Capture the cell that displays the provided text and extract its [X, Y] central coordinate. 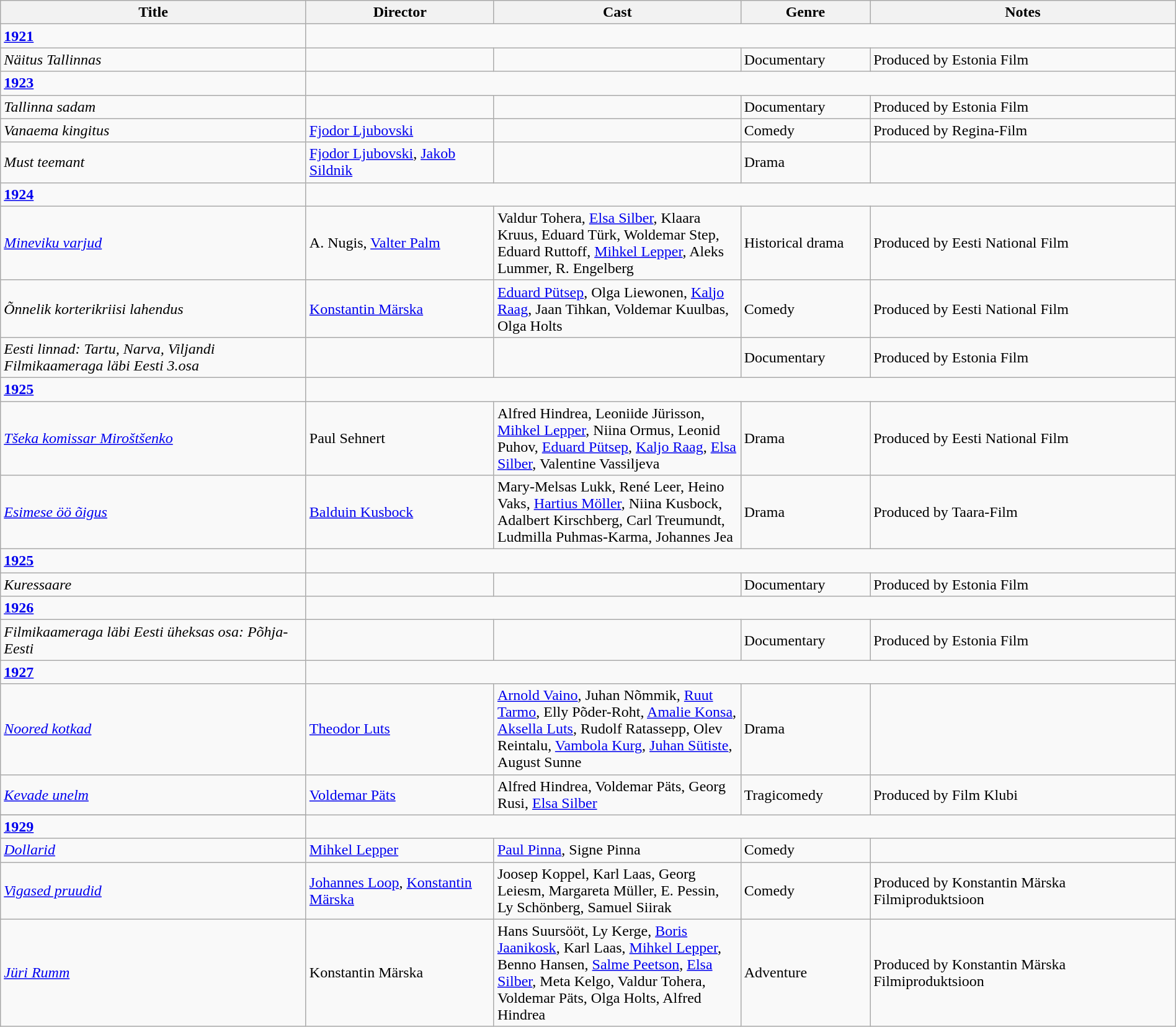
Õnnelik korterikriisi lahendus [154, 308]
1926 [154, 608]
Eduard Pütsep, Olga Liewonen, Kaljo Raag, Jaan Tihkan, Voldemar Kuulbas, Olga Holts [617, 308]
Mary-Melsas Lukk, René Leer, Heino Vaks, Hartius Möller, Niina Kusbock, Adalbert Kirschberg, Carl Treumundt, Ludmilla Puhmas-Karma, Johannes Jea [617, 513]
1923 [154, 83]
Johannes Loop, Konstantin Märska [399, 890]
Paul Pinna, Signe Pinna [617, 850]
Kuressaare [154, 585]
1924 [154, 194]
Notes [1023, 12]
1929 [154, 827]
Adventure [805, 973]
Kevade unelm [154, 794]
Title [154, 12]
Produced by Taara-Film [1023, 513]
Fjodor Ljubovski, Jakob Sildnik [399, 163]
1927 [154, 672]
Fjodor Ljubovski [399, 130]
Filmikaameraga läbi Eesti üheksas osa: Põhja-Eesti [154, 640]
Theodor Luts [399, 729]
Vanaema kingitus [154, 130]
1921 [154, 36]
Produced by Regina-Film [1023, 130]
Alfred Hindrea, Voldemar Päts, Georg Rusi, Elsa Silber [617, 794]
Genre [805, 12]
Paul Sehnert [399, 438]
A. Nugis, Valter Palm [399, 243]
Tallinna sadam [154, 107]
Noored kotkad [154, 729]
Director [399, 12]
Valdur Tohera, Elsa Silber, Klaara Kruus, Eduard Türk, Woldemar Step, Eduard Ruttoff, Mihkel Lepper, Aleks Lummer, R. Engelberg [617, 243]
Eesti linnad: Tartu, Narva, Viljandi Filmikaameraga läbi Eesti 3.osa [154, 357]
Mihkel Lepper [399, 850]
Must teemant [154, 163]
Esimese öö õigus [154, 513]
Dollarid [154, 850]
Tšeka komissar Miroštšenko [154, 438]
Historical drama [805, 243]
Mineviku varjud [154, 243]
Jüri Rumm [154, 973]
Cast [617, 12]
Vigased pruudid [154, 890]
Tragicomedy [805, 794]
Näitus Tallinnas [154, 60]
Alfred Hindrea, Leoniide Jürisson, Mihkel Lepper, Niina Ormus, Leonid Puhov, Eduard Pütsep, Kaljo Raag, Elsa Silber, Valentine Vassiljeva [617, 438]
Joosep Koppel, Karl Laas, Georg Leiesm, Margareta Müller, E. Pessin, Ly Schönberg, Samuel Siirak [617, 890]
Produced by Film Klubi [1023, 794]
Balduin Kusbock [399, 513]
Voldemar Päts [399, 794]
